Scan for the cell matching the given text and deliver its (X, Y) coordinate at center. 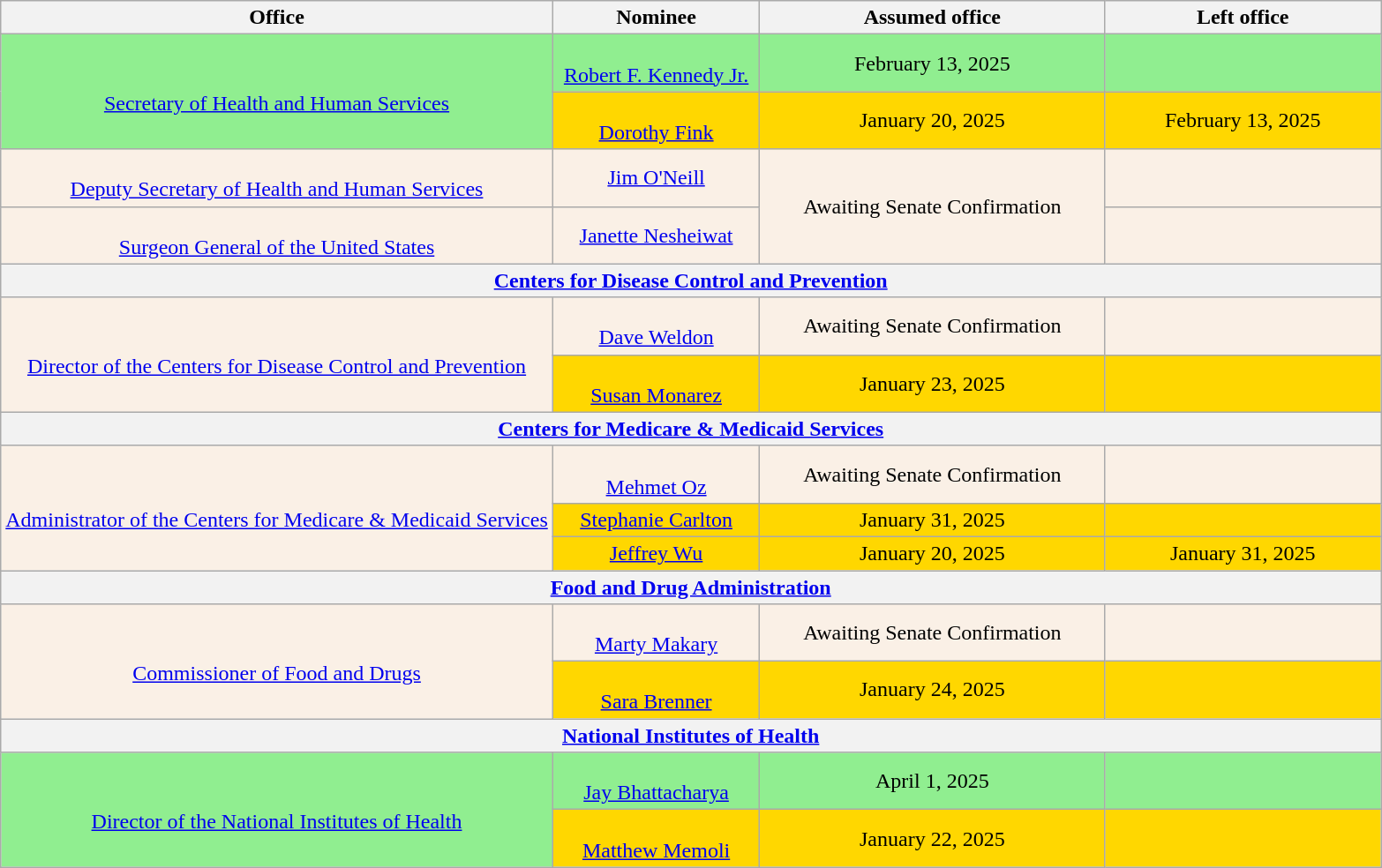
Jim O'Neill (657, 178)
Director of the National Institutes of Health (277, 810)
Matthew Memoli (657, 838)
January 23, 2025 (932, 383)
Surgeon General of the United States (277, 235)
Centers for Medicare & Medicaid Services (691, 429)
Mehmet Oz (657, 475)
Left office (1243, 18)
Nominee (657, 18)
Secretary of Health and Human Services (277, 92)
Janette Nesheiwat (657, 235)
Deputy Secretary of Health and Human Services (277, 178)
Food and Drug Administration (691, 587)
Office (277, 18)
Stephanie Carlton (657, 520)
Sara Brenner (657, 690)
Dave Weldon (657, 326)
Director of the Centers for Disease Control and Prevention (277, 355)
Jeffrey Wu (657, 553)
April 1, 2025 (932, 782)
Assumed office (932, 18)
Susan Monarez (657, 383)
National Institutes of Health (691, 736)
Jay Bhattacharya (657, 782)
Dorothy Fink (657, 120)
Administrator of the Centers for Medicare & Medicaid Services (277, 508)
Commissioner of Food and Drugs (277, 662)
January 24, 2025 (932, 690)
January 22, 2025 (932, 838)
Marty Makary (657, 633)
Centers for Disease Control and Prevention (691, 281)
Robert F. Kennedy Jr. (657, 64)
